Detect which cell encompasses the target text, then output its (X, Y) center coordinate. 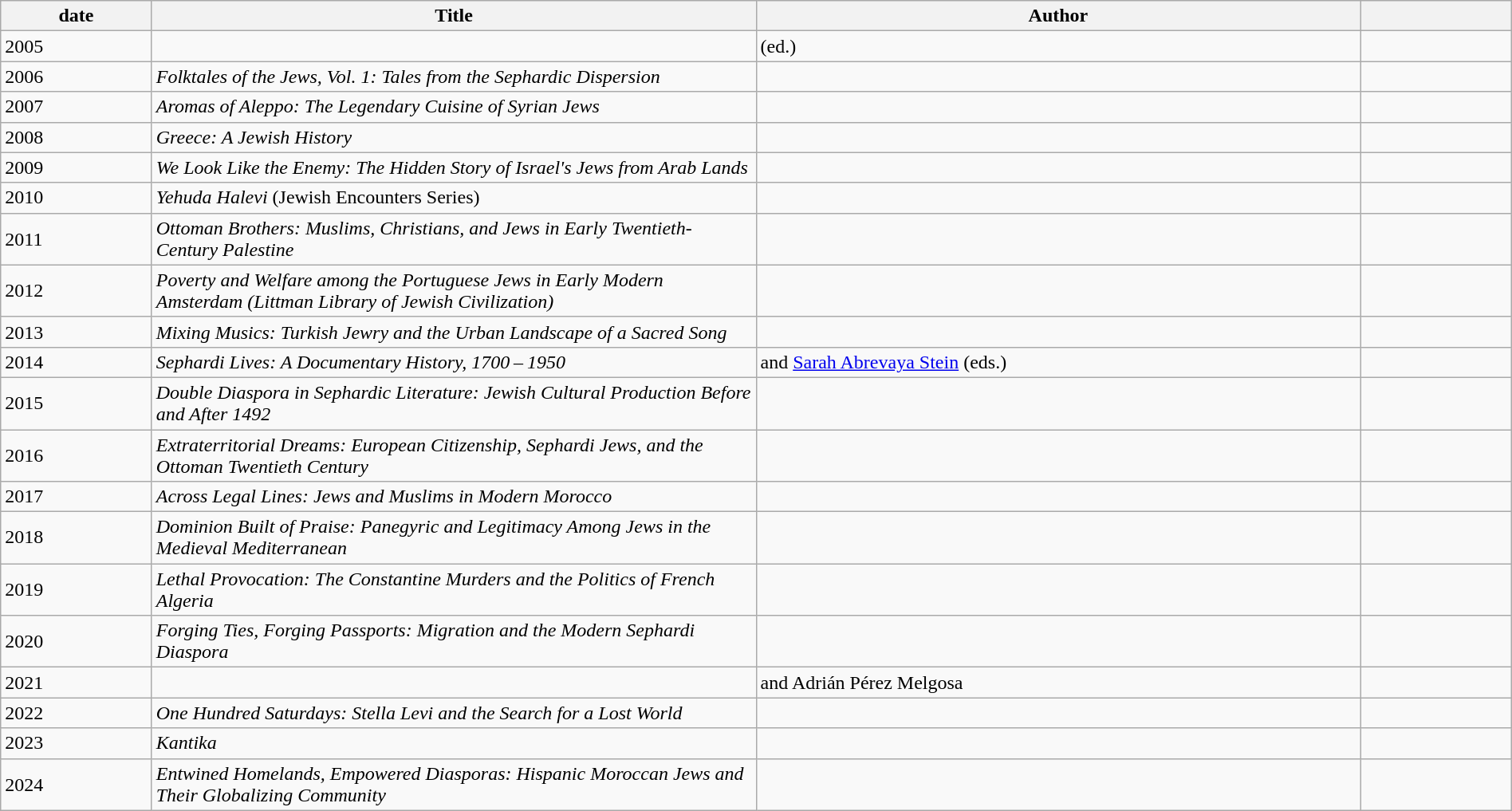
2007 (77, 107)
Double Diaspora in Sephardic Literature: Jewish Cultural Production Before and After 1492 (454, 404)
2008 (77, 137)
2016 (77, 455)
2020 (77, 641)
2018 (77, 537)
Kantika (454, 743)
2019 (77, 590)
2024 (77, 785)
Across Legal Lines: Jews and Muslims in Modern Morocco (454, 497)
2017 (77, 497)
Poverty and Welfare among the Portuguese Jews in Early Modern Amsterdam (Littman Library of Jewish Civilization) (454, 290)
Entwined Homelands, Empowered Diasporas: Hispanic Moroccan Jews and Their Globalizing Community (454, 785)
Sephardi Lives: A Documentary History, 1700 – 1950 (454, 362)
2015 (77, 404)
Extraterritorial Dreams: European Citizenship, Sephardi Jews, and the Ottoman Twentieth Century (454, 455)
date (77, 16)
Ottoman Brothers: Muslims, Christians, and Jews in Early Twentieth-Century Palestine (454, 239)
Lethal Provocation: The Constantine Murders and the Politics of French Algeria (454, 590)
Yehuda Halevi (Jewish Encounters Series) (454, 198)
Forging Ties, Forging Passports: Migration and the Modern Sephardi Diaspora (454, 641)
Title (454, 16)
Greece: A Jewish History (454, 137)
Author (1058, 16)
and Sarah Abrevaya Stein (eds.) (1058, 362)
Aromas of Aleppo: The Legendary Cuisine of Syrian Jews (454, 107)
2022 (77, 713)
One Hundred Saturdays: Stella Levi and the Search for a Lost World (454, 713)
Dominion Built of Praise: Panegyric and Legitimacy Among Jews in the Medieval Mediterranean (454, 537)
2006 (77, 77)
Mixing Musics: Turkish Jewry and the Urban Landscape of a Sacred Song (454, 332)
We Look Like the Enemy: The Hidden Story of Israel's Jews from Arab Lands (454, 167)
2023 (77, 743)
2005 (77, 46)
2021 (77, 683)
2014 (77, 362)
(ed.) (1058, 46)
2012 (77, 290)
Folktales of the Jews, Vol. 1: Tales from the Sephardic Dispersion (454, 77)
2011 (77, 239)
2013 (77, 332)
and Adrián Pérez Melgosa (1058, 683)
2010 (77, 198)
2009 (77, 167)
